Return the (x, y) coordinate for the center point of the cell that contains the specified text.  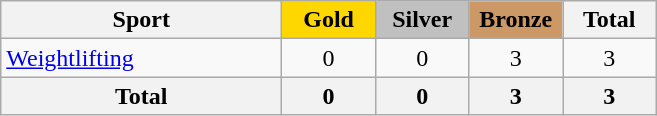
Bronze (516, 20)
Silver (422, 20)
Gold (329, 20)
Weightlifting (142, 58)
Sport (142, 20)
